Locate the cell with the specified text and output its [x, y] center coordinate. 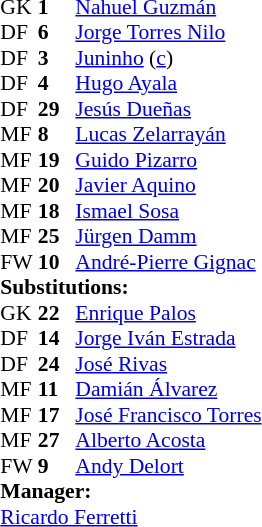
6 [57, 33]
Jesús Dueñas [168, 109]
9 [57, 466]
Enrique Palos [168, 313]
29 [57, 109]
19 [57, 160]
11 [57, 389]
Hugo Ayala [168, 83]
Jorge Iván Estrada [168, 339]
Andy Delort [168, 466]
Ismael Sosa [168, 211]
27 [57, 441]
Jorge Torres Nilo [168, 33]
14 [57, 339]
Juninho (c) [168, 58]
8 [57, 135]
Lucas Zelarrayán [168, 135]
Alberto Acosta [168, 441]
3 [57, 58]
18 [57, 211]
20 [57, 185]
José Rivas [168, 364]
Manager: [130, 491]
4 [57, 83]
25 [57, 237]
GK [19, 313]
22 [57, 313]
Jürgen Damm [168, 237]
24 [57, 364]
10 [57, 262]
André-Pierre Gignac [168, 262]
Damián Álvarez [168, 389]
José Francisco Torres [168, 415]
Guido Pizarro [168, 160]
Substitutions: [130, 287]
17 [57, 415]
Javier Aquino [168, 185]
